Capture the cell that displays the provided text and extract its [x, y] central coordinate. 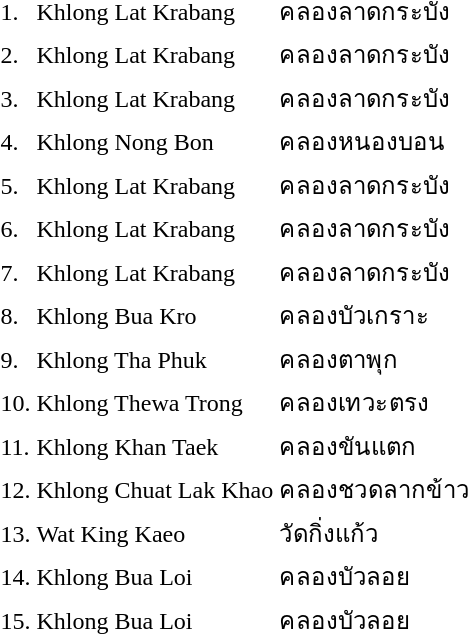
Khlong Nong Bon [155, 142]
Wat King Kaeo [155, 533]
Khlong Chuat Lak Khao [155, 490]
Khlong Khan Taek [155, 446]
Khlong Bua Kro [155, 316]
Khlong Thewa Trong [155, 402]
Khlong Tha Phuk [155, 359]
Khlong Bua Loi [155, 576]
